Return [x, y] of the center of cell containing provided text 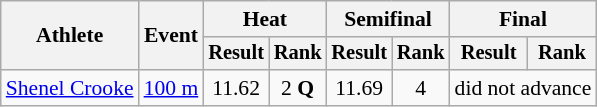
Heat [264, 19]
did not advance [524, 88]
100 m [172, 88]
4 [421, 88]
Athlete [70, 36]
Shenel Crooke [70, 88]
11.69 [359, 88]
Final [524, 19]
Event [172, 36]
2 Q [298, 88]
11.62 [236, 88]
Semifinal [388, 19]
